Capture the cell that displays the provided text and extract its [X, Y] central coordinate. 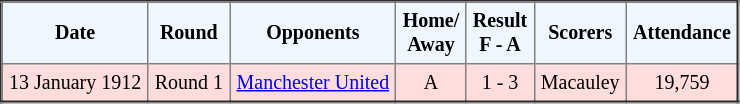
Attendance [682, 33]
Opponents [313, 33]
Scorers [580, 33]
Round [189, 33]
Home/Away [431, 33]
Round 1 [189, 83]
1 - 3 [500, 83]
A [431, 83]
13 January 1912 [75, 83]
ResultF - A [500, 33]
Manchester United [313, 83]
Date [75, 33]
Macauley [580, 83]
19,759 [682, 83]
